Extract the (X, Y) coordinate from the center of the cell holding the provided text.  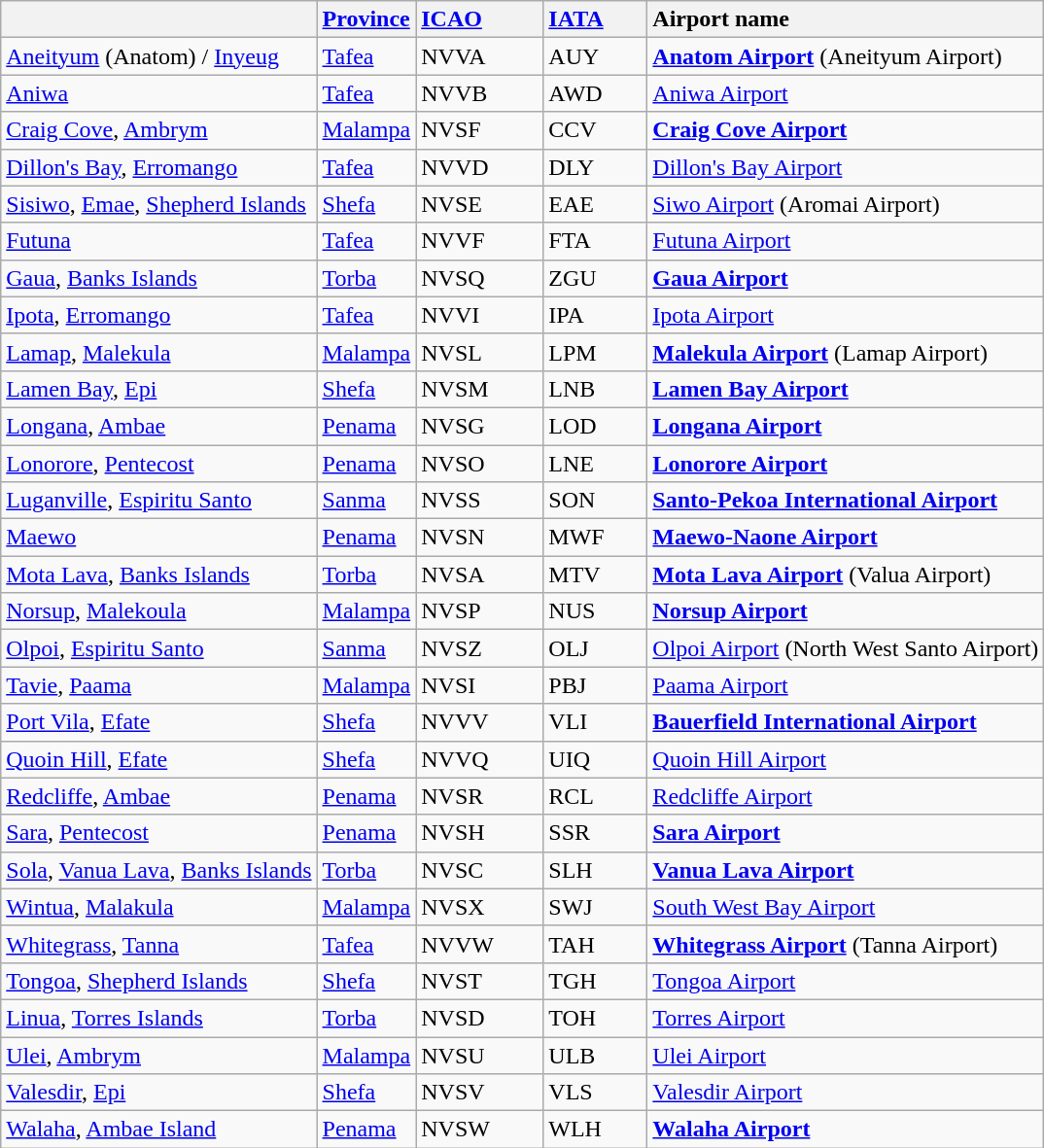
UIQ (595, 759)
Port Vila, Efate (159, 722)
AWD (595, 93)
Maewo (159, 538)
Sara Airport (846, 833)
TOH (595, 1018)
Malekula Airport (Lamap Airport) (846, 352)
Siwo Airport (Aromai Airport) (846, 204)
NVSO (480, 464)
Lonorore Airport (846, 464)
OLJ (595, 648)
Aniwa Airport (846, 93)
MTV (595, 574)
NVSH (480, 833)
NVSE (480, 204)
Tavie, Paama (159, 685)
RCL (595, 796)
Longana Airport (846, 426)
Linua, Torres Islands (159, 1018)
FTA (595, 241)
Paama Airport (846, 685)
Gaua, Banks Islands (159, 278)
VLS (595, 1093)
NVSN (480, 538)
NVVI (480, 315)
PBJ (595, 685)
LPM (595, 352)
Bauerfield International Airport (846, 722)
Olpoi Airport (North West Santo Airport) (846, 648)
Province (366, 19)
Longana, Ambae (159, 426)
Craig Cove, Ambrym (159, 130)
Lonorore, Pentecost (159, 464)
Valesdir, Epi (159, 1093)
Lamen Bay, Epi (159, 389)
NVVQ (480, 759)
NVVB (480, 93)
NVSG (480, 426)
Whitegrass Airport (Tanna Airport) (846, 944)
Ipota Airport (846, 315)
CCV (595, 130)
Craig Cove Airport (846, 130)
Lamen Bay Airport (846, 389)
LNE (595, 464)
NVSA (480, 574)
NVSP (480, 611)
Luganville, Espiritu Santo (159, 501)
Mota Lava Airport (Valua Airport) (846, 574)
Santo-Pekoa International Airport (846, 501)
Whitegrass, Tanna (159, 944)
ULB (595, 1055)
Futuna Airport (846, 241)
NVST (480, 981)
NVSS (480, 501)
Redcliffe, Ambae (159, 796)
Ulei, Ambrym (159, 1055)
NVSU (480, 1055)
South West Bay Airport (846, 907)
Aniwa (159, 93)
NVSV (480, 1093)
DLY (595, 167)
Dillon's Bay, Erromango (159, 167)
NVSQ (480, 278)
NVSX (480, 907)
Aneityum (Anatom) / Inyeug (159, 56)
Norsup Airport (846, 611)
Quoin Hill, Efate (159, 759)
NVSC (480, 870)
TGH (595, 981)
Quoin Hill Airport (846, 759)
Tongoa Airport (846, 981)
LOD (595, 426)
NVSM (480, 389)
IATA (595, 19)
MWF (595, 538)
Lamap, Malekula (159, 352)
AUY (595, 56)
NVSZ (480, 648)
Redcliffe Airport (846, 796)
TAH (595, 944)
NUS (595, 611)
Ipota, Erromango (159, 315)
Dillon's Bay Airport (846, 167)
Norsup, Malekoula (159, 611)
Valesdir Airport (846, 1093)
WLH (595, 1130)
Sara, Pentecost (159, 833)
Ulei Airport (846, 1055)
NVSW (480, 1130)
NVSF (480, 130)
IPA (595, 315)
Mota Lava, Banks Islands (159, 574)
NVVW (480, 944)
SON (595, 501)
SLH (595, 870)
Maewo-Naone Airport (846, 538)
Wintua, Malakula (159, 907)
ZGU (595, 278)
Futuna (159, 241)
Tongoa, Shepherd Islands (159, 981)
SSR (595, 833)
Airport name (846, 19)
NVVV (480, 722)
NVVF (480, 241)
Olpoi, Espiritu Santo (159, 648)
Anatom Airport (Aneityum Airport) (846, 56)
Walaha Airport (846, 1130)
Torres Airport (846, 1018)
NVSI (480, 685)
NVSL (480, 352)
VLI (595, 722)
LNB (595, 389)
Walaha, Ambae Island (159, 1130)
Sola, Vanua Lava, Banks Islands (159, 870)
ICAO (480, 19)
NVSR (480, 796)
NVSD (480, 1018)
NVVD (480, 167)
Gaua Airport (846, 278)
NVVA (480, 56)
SWJ (595, 907)
Sisiwo, Emae, Shepherd Islands (159, 204)
Vanua Lava Airport (846, 870)
EAE (595, 204)
